Output the (x, y) coordinate of the center of the cell containing the given text.  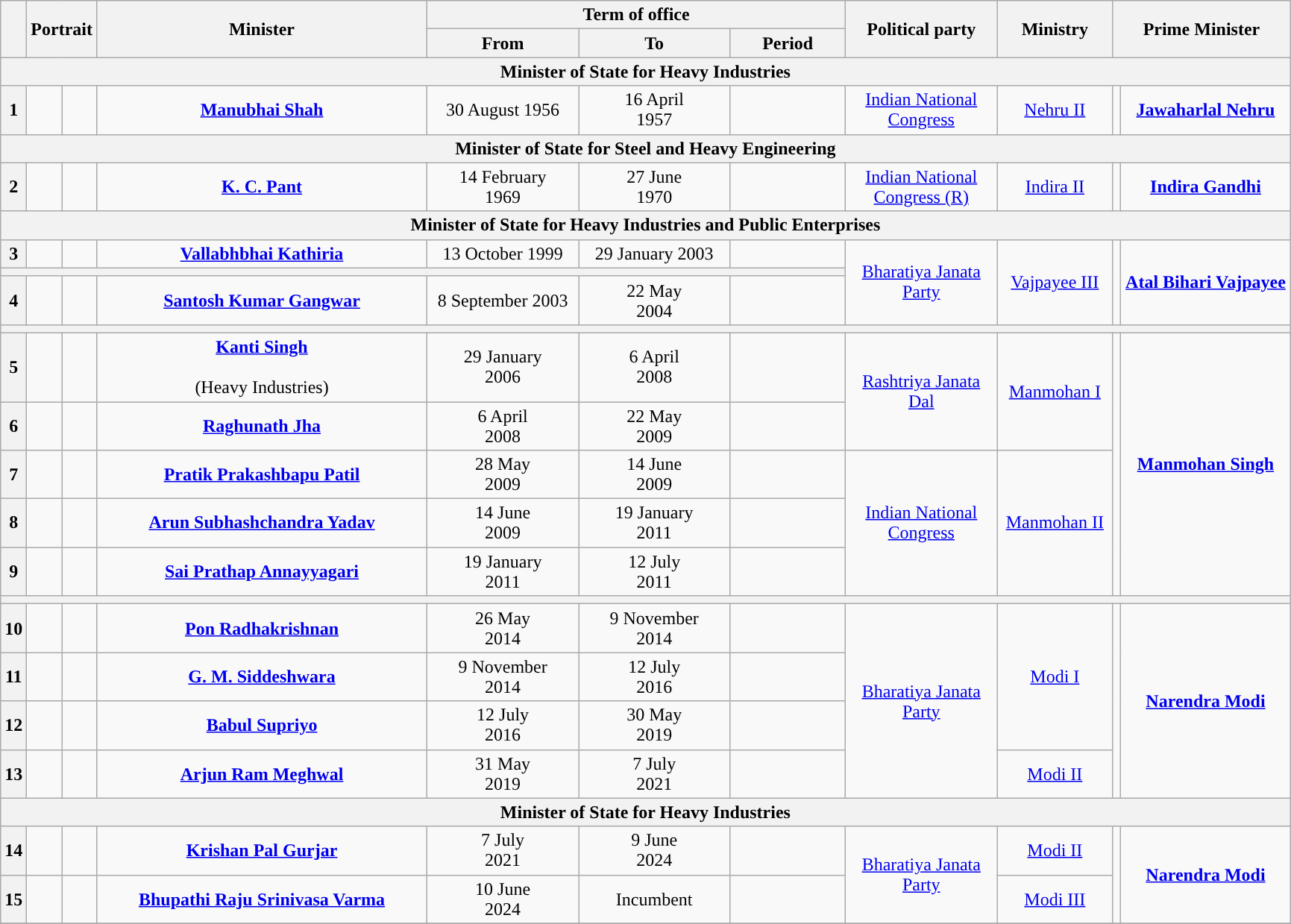
29 January 2003 (655, 254)
4 (13, 300)
Minister (261, 29)
Arjun Ram Meghwal (261, 774)
12 (13, 725)
22 May2009 (655, 425)
Krishan Pal Gurjar (261, 850)
Vallabhbhai Kathiria (261, 254)
Indira Gandhi (1205, 186)
13 (13, 774)
14 (13, 850)
Pon Radhakrishnan (261, 628)
To (655, 43)
12 July2011 (655, 571)
30 August 1956 (503, 110)
G. M. Siddeshwara (261, 677)
From (503, 43)
31 May2019 (503, 774)
22 May2004 (655, 300)
Indira II (1055, 186)
Ministry (1055, 29)
Minister of State for Steel and Heavy Engineering (646, 148)
Atal Bihari Vajpayee (1205, 282)
Portrait (62, 29)
13 October 1999 (503, 254)
Raghunath Jha (261, 425)
Manmohan I (1055, 391)
Modi I (1055, 677)
Modi III (1055, 899)
26 May2014 (503, 628)
8 September 2003 (503, 300)
Incumbent (655, 899)
Period (788, 43)
2 (13, 186)
29 January2006 (503, 367)
Arun Subhashchandra Yadav (261, 524)
Bhupathi Raju Srinivasa Varma (261, 899)
5 (13, 367)
Nehru II (1055, 110)
28 May2009 (503, 474)
Santosh Kumar Gangwar (261, 300)
Sai Prathap Annayyagari (261, 571)
Kanti Singh(Heavy Industries) (261, 367)
Vajpayee III (1055, 282)
10 June2024 (503, 899)
3 (13, 254)
6 (13, 425)
9 June2024 (655, 850)
8 (13, 524)
11 (13, 677)
Prime Minister (1202, 29)
Rashtriya Janata Dal (922, 391)
Jawaharlal Nehru (1205, 110)
9 (13, 571)
K. C. Pant (261, 186)
1 (13, 110)
Pratik Prakashbapu Patil (261, 474)
Babul Supriyo (261, 725)
10 (13, 628)
Minister of State for Heavy Industries and Public Enterprises (646, 225)
15 (13, 899)
Manubhai Shah (261, 110)
16 April1957 (655, 110)
Manmohan Singh (1205, 464)
27 June1970 (655, 186)
30 May2019 (655, 725)
14 February1969 (503, 186)
Term of office (637, 15)
7 (13, 474)
Political party (922, 29)
Manmohan II (1055, 524)
Indian National Congress (R) (922, 186)
